From the cell containing the given text, extract its center point as (x, y) coordinate. 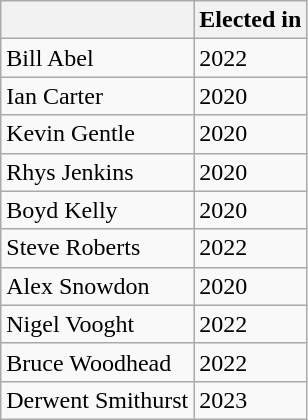
Derwent Smithurst (98, 400)
Kevin Gentle (98, 134)
Ian Carter (98, 96)
Elected in (250, 20)
Rhys Jenkins (98, 172)
Steve Roberts (98, 248)
2023 (250, 400)
Bruce Woodhead (98, 362)
Alex Snowdon (98, 286)
Boyd Kelly (98, 210)
Nigel Vooght (98, 324)
Bill Abel (98, 58)
